Return the (x, y) coordinate for the center point of the cell that contains the specified text.  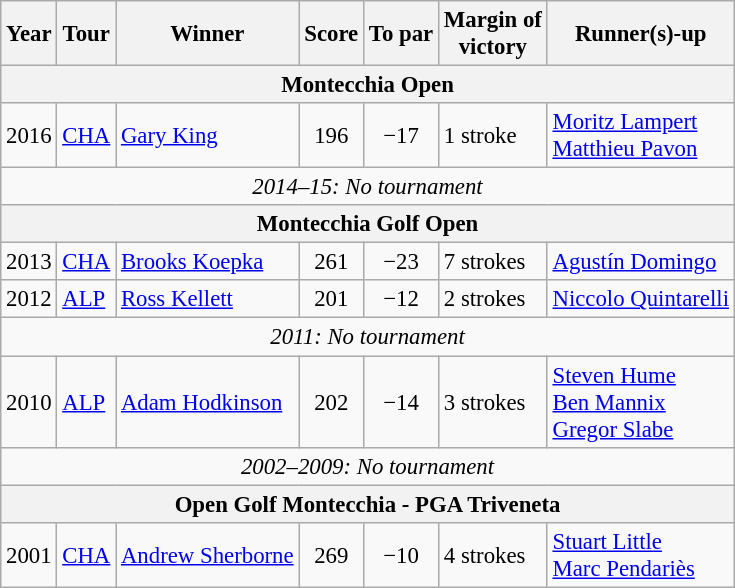
196 (332, 136)
Stuart Little Marc Pendariès (640, 554)
1 stroke (492, 136)
Runner(s)-up (640, 34)
2 strokes (492, 299)
2010 (29, 402)
Agustín Domingo (640, 262)
Margin ofvictory (492, 34)
Moritz Lampert Matthieu Pavon (640, 136)
Andrew Sherborne (208, 554)
Adam Hodkinson (208, 402)
269 (332, 554)
2001 (29, 554)
Gary King (208, 136)
2014–15: No tournament (368, 187)
Montecchia Golf Open (368, 224)
Niccolo Quintarelli (640, 299)
Score (332, 34)
Montecchia Open (368, 85)
261 (332, 262)
−10 (402, 554)
−12 (402, 299)
Brooks Koepka (208, 262)
2012 (29, 299)
3 strokes (492, 402)
4 strokes (492, 554)
Steven Hume Ben Mannix Gregor Slabe (640, 402)
2011: No tournament (368, 337)
Open Golf Montecchia - PGA Triveneta (368, 504)
202 (332, 402)
7 strokes (492, 262)
Ross Kellett (208, 299)
Winner (208, 34)
2013 (29, 262)
−14 (402, 402)
Tour (86, 34)
201 (332, 299)
2016 (29, 136)
To par (402, 34)
−23 (402, 262)
−17 (402, 136)
2002–2009: No tournament (368, 466)
Year (29, 34)
